Output the [x, y] coordinate of the center of the cell containing the given text.  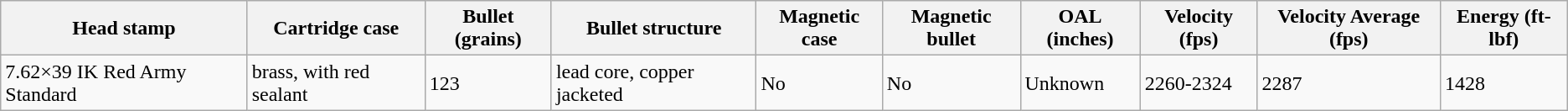
Head stamp [124, 29]
2287 [1349, 82]
Velocity Average (fps) [1349, 29]
Energy (ft-lbf) [1504, 29]
Velocity (fps) [1199, 29]
Magnetic case [819, 29]
2260-2324 [1199, 82]
Bullet (grains) [487, 29]
Cartridge case [336, 29]
lead core, copper jacketed [653, 82]
Bullet structure [653, 29]
Magnetic bullet [952, 29]
OAL (inches) [1081, 29]
Unknown [1081, 82]
7.62×39 IK Red Army Standard [124, 82]
1428 [1504, 82]
123 [487, 82]
brass, with red sealant [336, 82]
